Determine the (X, Y) coordinate at the center of the cell enclosing the given text.  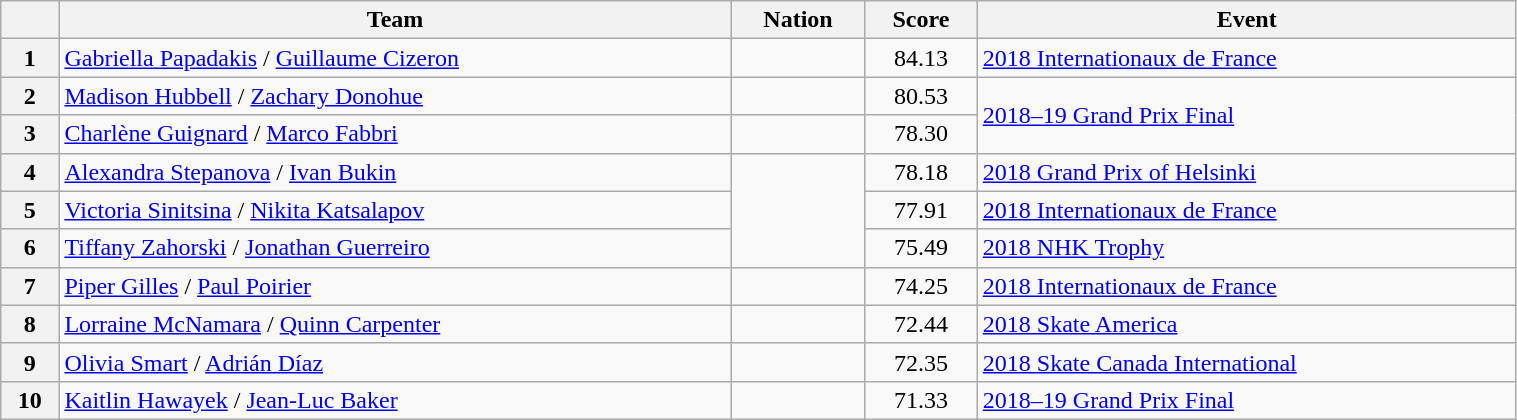
2018 Skate America (1246, 324)
Event (1246, 20)
6 (30, 248)
71.33 (922, 400)
Olivia Smart / Adrián Díaz (395, 362)
Piper Gilles / Paul Poirier (395, 286)
4 (30, 172)
2018 Skate Canada International (1246, 362)
Tiffany Zahorski / Jonathan Guerreiro (395, 248)
74.25 (922, 286)
Alexandra Stepanova / Ivan Bukin (395, 172)
7 (30, 286)
77.91 (922, 210)
Score (922, 20)
3 (30, 134)
Kaitlin Hawayek / Jean-Luc Baker (395, 400)
78.30 (922, 134)
84.13 (922, 58)
1 (30, 58)
5 (30, 210)
Team (395, 20)
78.18 (922, 172)
75.49 (922, 248)
2018 Grand Prix of Helsinki (1246, 172)
80.53 (922, 96)
9 (30, 362)
Gabriella Papadakis / Guillaume Cizeron (395, 58)
Lorraine McNamara / Quinn Carpenter (395, 324)
10 (30, 400)
72.44 (922, 324)
Victoria Sinitsina / Nikita Katsalapov (395, 210)
2018 NHK Trophy (1246, 248)
72.35 (922, 362)
8 (30, 324)
Nation (798, 20)
Madison Hubbell / Zachary Donohue (395, 96)
2 (30, 96)
Charlène Guignard / Marco Fabbri (395, 134)
